Capture the cell that displays the provided text and extract its (X, Y) central coordinate. 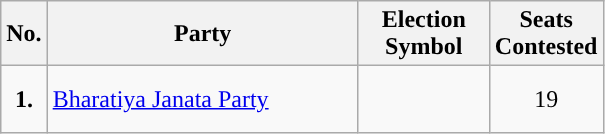
Seats Contested (546, 34)
1. (24, 100)
Party (202, 34)
19 (546, 100)
Bharatiya Janata Party (202, 100)
Election Symbol (424, 34)
No. (24, 34)
